Locate the cell with the specified text and output its [x, y] center coordinate. 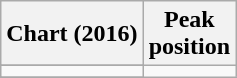
Peakposition [189, 34]
Chart (2016) [72, 34]
